Pinpoint the cell where the given text exists, returning its [x, y] midpoint coordinate. 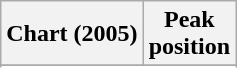
Chart (2005) [72, 34]
Peak position [189, 34]
